Locate the cell with the specified text and output its (x, y) center coordinate. 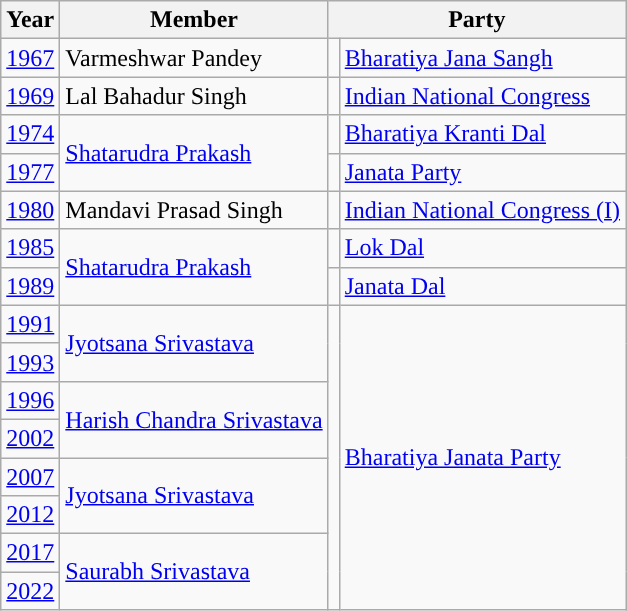
Indian National Congress (482, 96)
2017 (30, 553)
Varmeshwar Pandey (194, 58)
Saurabh Srivastava (194, 572)
Year (30, 20)
Member (194, 20)
Lal Bahadur Singh (194, 96)
1985 (30, 248)
1977 (30, 172)
Harish Chandra Srivastava (194, 419)
Indian National Congress (I) (482, 210)
1996 (30, 400)
1989 (30, 286)
2012 (30, 515)
Bharatiya Janata Party (482, 457)
Lok Dal (482, 248)
2002 (30, 438)
Janata Party (482, 172)
Party (476, 20)
1967 (30, 58)
1993 (30, 362)
2022 (30, 591)
1991 (30, 324)
Bharatiya Kranti Dal (482, 134)
1974 (30, 134)
1980 (30, 210)
Janata Dal (482, 286)
1969 (30, 96)
2007 (30, 477)
Mandavi Prasad Singh (194, 210)
Bharatiya Jana Sangh (482, 58)
